Return (x, y) of the center of cell containing provided text 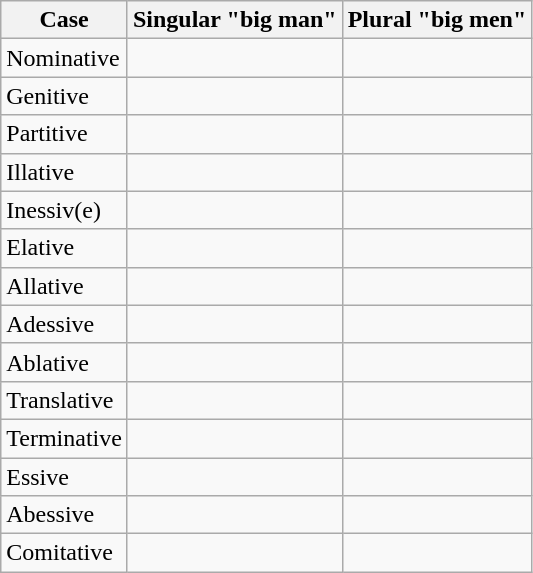
Singular "big man" (234, 20)
Ablative (64, 362)
Comitative (64, 553)
Partitive (64, 134)
Genitive (64, 96)
Essive (64, 477)
Illative (64, 172)
Abessive (64, 515)
Terminative (64, 438)
Inessiv(e) (64, 210)
Allative (64, 286)
Plural "big men" (437, 20)
Case (64, 20)
Adessive (64, 324)
Elative (64, 248)
Translative (64, 400)
Nominative (64, 58)
